Capture the cell that displays the provided text and extract its [X, Y] central coordinate. 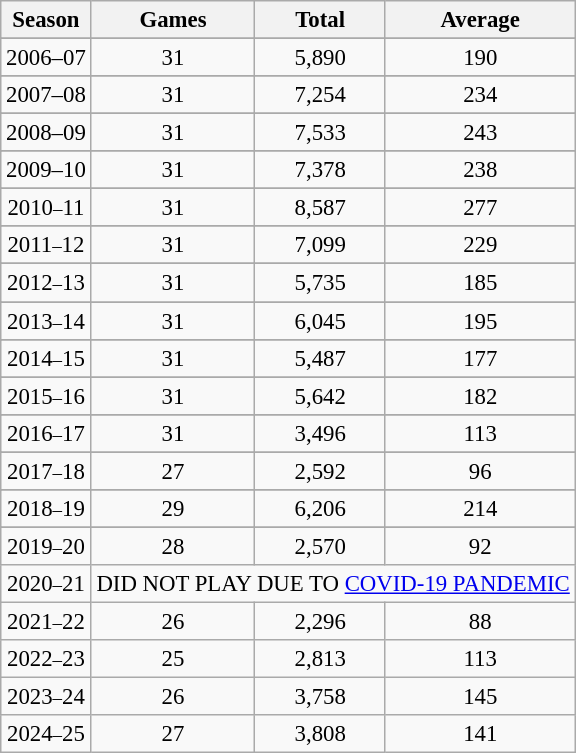
2009–10 [46, 170]
182 [480, 396]
177 [480, 358]
DID NOT PLAY DUE TO COVID-19 PANDEMIC [333, 584]
2,813 [320, 659]
277 [480, 208]
2008–09 [46, 133]
145 [480, 697]
Total [320, 20]
6,206 [320, 509]
2012–13 [46, 283]
3,758 [320, 697]
96 [480, 471]
5,735 [320, 283]
229 [480, 245]
25 [173, 659]
2006–07 [46, 58]
2022–23 [46, 659]
6,045 [320, 321]
243 [480, 133]
Games [173, 20]
2024–25 [46, 734]
2021–22 [46, 621]
214 [480, 509]
2019–20 [46, 546]
2,570 [320, 546]
7,378 [320, 170]
92 [480, 546]
234 [480, 95]
141 [480, 734]
Season [46, 20]
2010–11 [46, 208]
Average [480, 20]
195 [480, 321]
7,099 [320, 245]
7,254 [320, 95]
5,642 [320, 396]
2013–14 [46, 321]
88 [480, 621]
2007–08 [46, 95]
8,587 [320, 208]
2015–16 [46, 396]
7,533 [320, 133]
2011–12 [46, 245]
2020–21 [46, 584]
5,487 [320, 358]
2018–19 [46, 509]
3,808 [320, 734]
2017–18 [46, 471]
5,890 [320, 58]
190 [480, 58]
2023–24 [46, 697]
238 [480, 170]
185 [480, 283]
2,296 [320, 621]
3,496 [320, 433]
29 [173, 509]
2016–17 [46, 433]
2014–15 [46, 358]
2,592 [320, 471]
28 [173, 546]
